Capture the cell that displays the provided text and extract its [X, Y] central coordinate. 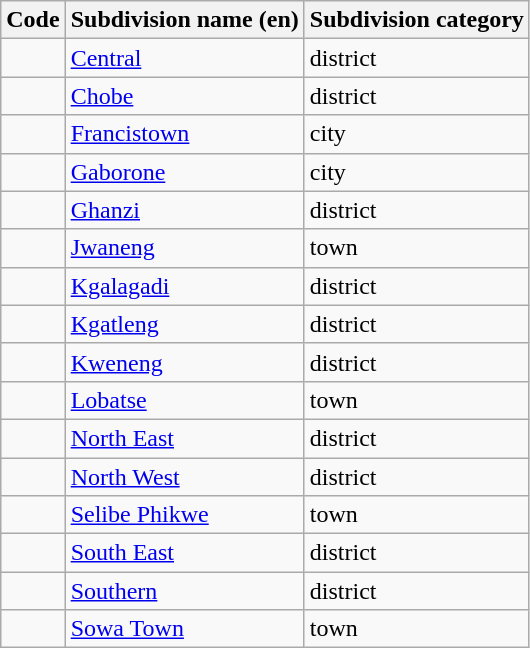
South East [184, 553]
Gaborone [184, 172]
Lobatse [184, 400]
Southern [184, 591]
Code [33, 20]
Kgatleng [184, 324]
Sowa Town [184, 629]
Jwaneng [184, 248]
Subdivision category [416, 20]
North West [184, 477]
Kweneng [184, 362]
Francistown [184, 134]
Ghanzi [184, 210]
Central [184, 58]
Subdivision name (en) [184, 20]
Selibe Phikwe [184, 515]
North East [184, 438]
Chobe [184, 96]
Kgalagadi [184, 286]
